Output the [x, y] coordinate of the center of the cell containing the given text.  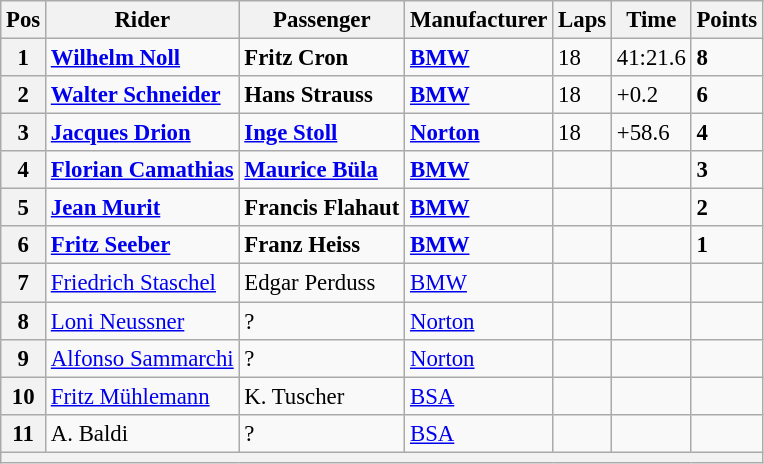
Hans Strauss [322, 95]
Jacques Drion [143, 133]
Wilhelm Noll [143, 58]
Pos [24, 20]
Edgar Perduss [322, 283]
Fritz Seeber [143, 245]
Fritz Mühlemann [143, 396]
+0.2 [652, 95]
Fritz Cron [322, 58]
5 [24, 208]
Time [652, 20]
Francis Flahaut [322, 208]
Walter Schneider [143, 95]
+58.6 [652, 133]
A. Baldi [143, 433]
Rider [143, 20]
Loni Neussner [143, 321]
Jean Murit [143, 208]
Inge Stoll [322, 133]
10 [24, 396]
Franz Heiss [322, 245]
41:21.6 [652, 58]
Maurice Büla [322, 170]
Passenger [322, 20]
K. Tuscher [322, 396]
7 [24, 283]
Florian Camathias [143, 170]
Laps [582, 20]
Friedrich Staschel [143, 283]
Points [726, 20]
Alfonso Sammarchi [143, 358]
11 [24, 433]
Manufacturer [479, 20]
9 [24, 358]
